Output the (X, Y) coordinate of the center of the cell containing the given text.  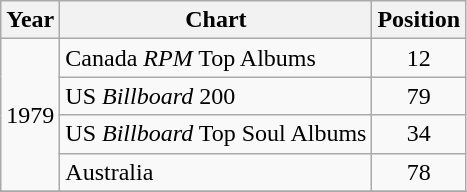
US Billboard Top Soul Albums (216, 134)
US Billboard 200 (216, 96)
79 (419, 96)
Position (419, 20)
Chart (216, 20)
12 (419, 58)
Australia (216, 172)
34 (419, 134)
Canada RPM Top Albums (216, 58)
1979 (30, 115)
Year (30, 20)
78 (419, 172)
